Scan for the cell matching the given text and deliver its [X, Y] coordinate at center. 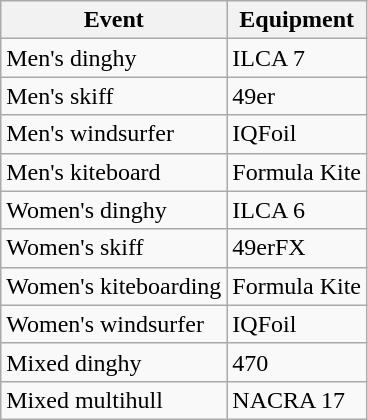
Event [114, 20]
NACRA 17 [297, 400]
Mixed multihull [114, 400]
ILCA 6 [297, 210]
Women's kiteboarding [114, 286]
ILCA 7 [297, 58]
Equipment [297, 20]
Women's dinghy [114, 210]
Men's dinghy [114, 58]
Mixed dinghy [114, 362]
Men's kiteboard [114, 172]
49erFX [297, 248]
Men's windsurfer [114, 134]
Men's skiff [114, 96]
470 [297, 362]
Women's windsurfer [114, 324]
49er [297, 96]
Women's skiff [114, 248]
